Scan for the cell matching the given text and deliver its (x, y) coordinate at center. 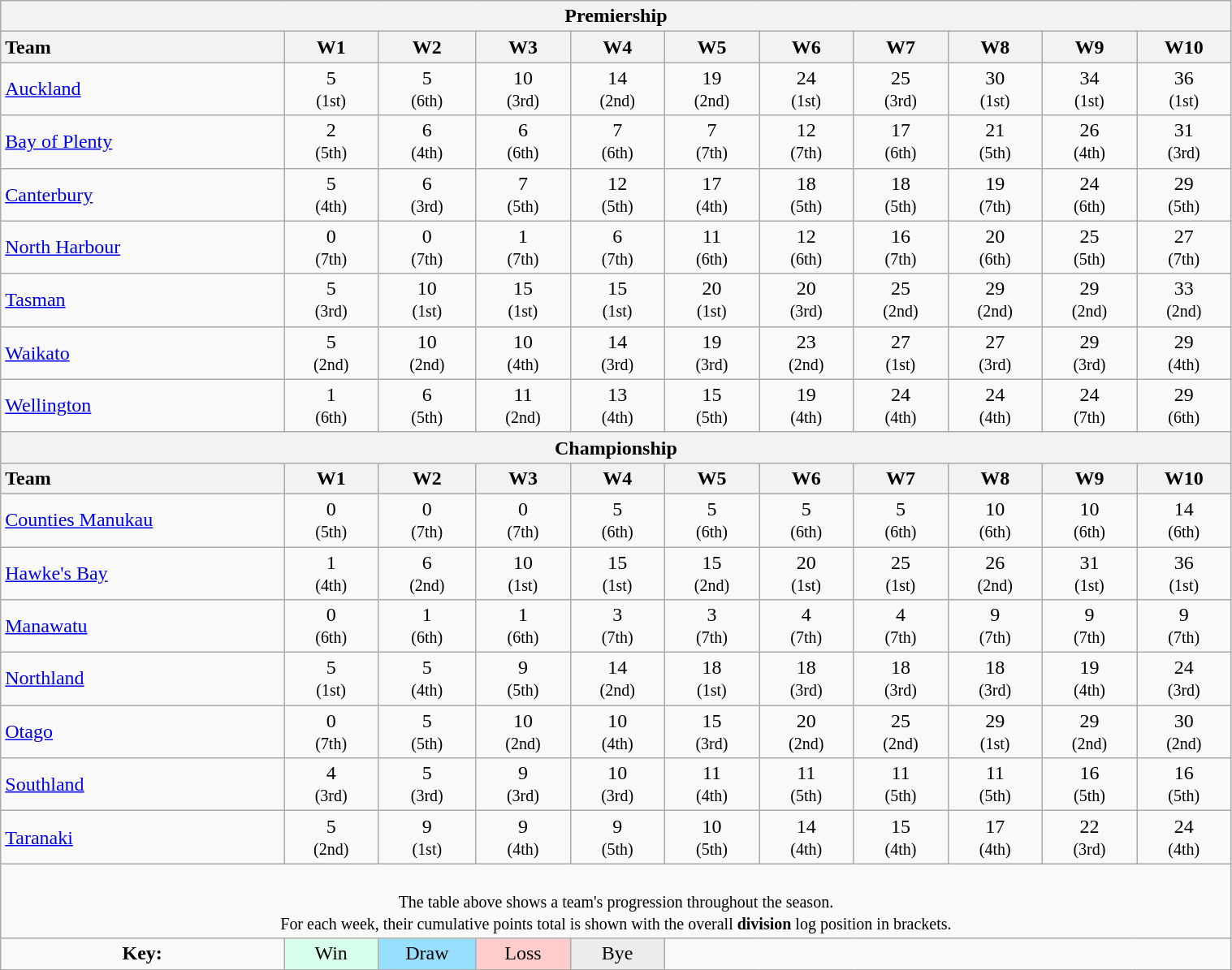
20(6th) (995, 247)
19(2nd) (711, 89)
Otago (143, 732)
14(4th) (806, 838)
15(4th) (901, 838)
Counties Manukau (143, 519)
14(6th) (1184, 519)
12(7th) (806, 141)
30(1st) (995, 89)
27(1st) (901, 352)
Manawatu (143, 627)
24(3rd) (1184, 679)
Wellington (143, 406)
Waikato (143, 352)
29(1st) (995, 732)
25(3rd) (901, 89)
Taranaki (143, 838)
7(6th) (617, 141)
20(3rd) (806, 300)
12(5th) (617, 195)
6(3rd) (427, 195)
25(1st) (901, 573)
31(1st) (1089, 573)
29(4th) (1184, 352)
North Harbour (143, 247)
9(1st) (427, 838)
Key: (143, 954)
Canterbury (143, 195)
14(3rd) (617, 352)
11(4th) (711, 784)
7(7th) (711, 141)
1(4th) (331, 573)
Win (331, 954)
Southland (143, 784)
24(1st) (806, 89)
24(6th) (1089, 195)
29(3rd) (1089, 352)
19(7th) (995, 195)
5(5th) (427, 732)
15(2nd) (711, 573)
16(7th) (901, 247)
Bay of Plenty (143, 141)
6(4th) (427, 141)
17(6th) (901, 141)
6(2nd) (427, 573)
Loss (523, 954)
22(3rd) (1089, 838)
Hawke's Bay (143, 573)
11(2nd) (523, 406)
12(6th) (806, 247)
7(5th) (523, 195)
Premiership (616, 16)
15(5th) (711, 406)
18(1st) (711, 679)
13(4th) (617, 406)
1(7th) (523, 247)
Auckland (143, 89)
10(5th) (711, 838)
Tasman (143, 300)
9(4th) (523, 838)
27(3rd) (995, 352)
24(7th) (1089, 406)
29(6th) (1184, 406)
23(2nd) (806, 352)
0(6th) (331, 627)
6(7th) (617, 247)
4(3rd) (331, 784)
19(3rd) (711, 352)
29(5th) (1184, 195)
27(7th) (1184, 247)
20(2nd) (806, 732)
Championship (616, 447)
15(3rd) (711, 732)
26(2nd) (995, 573)
Bye (617, 954)
21(5th) (995, 141)
25(5th) (1089, 247)
33(2nd) (1184, 300)
26(4th) (1089, 141)
Draw (427, 954)
6(5th) (427, 406)
6(6th) (523, 141)
Northland (143, 679)
2(5th) (331, 141)
9(3rd) (523, 784)
30(2nd) (1184, 732)
34(1st) (1089, 89)
31(3rd) (1184, 141)
0(5th) (331, 519)
11(6th) (711, 247)
